Search for the cell housing the specified text and yield its [X, Y] center coordinate. 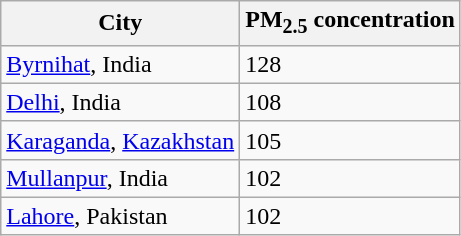
105 [350, 140]
128 [350, 64]
Delhi, India [120, 102]
Mullanpur, India [120, 178]
City [120, 23]
Karaganda, Kazakhstan [120, 140]
Lahore, Pakistan [120, 216]
Byrnihat, India [120, 64]
108 [350, 102]
PM2.5 concentration [350, 23]
